Provide the (X, Y) coordinate of the cell's center where the given text is located.  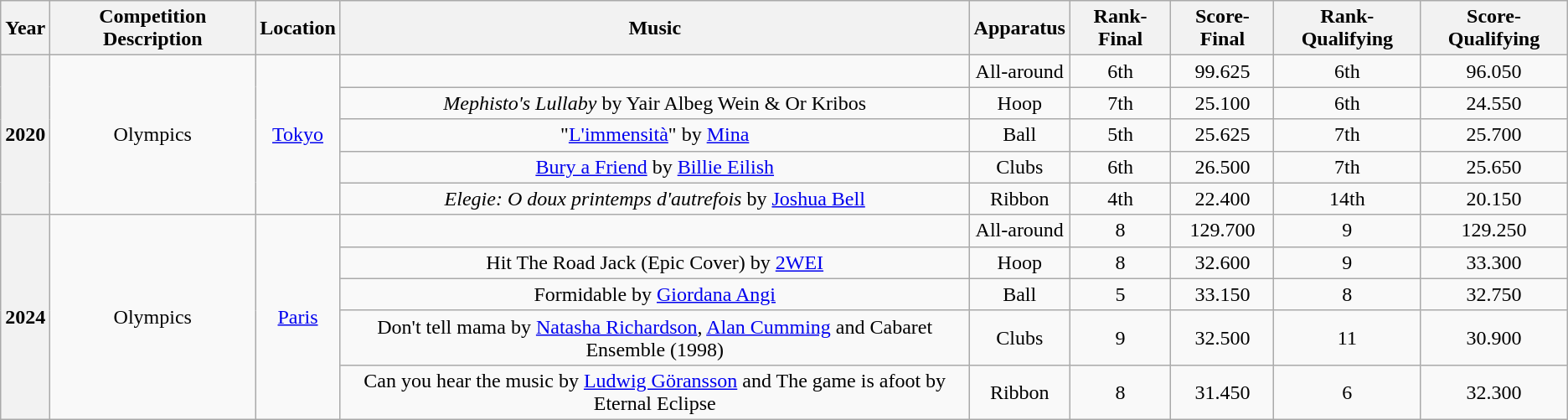
25.700 (1494, 135)
129.250 (1494, 231)
Bury a Friend by Billie Eilish (655, 167)
Score-Qualifying (1494, 29)
25.650 (1494, 167)
Competition Description (152, 29)
Can you hear the music by Ludwig Göransson and The game is afoot by Eternal Eclipse (655, 392)
Year (25, 29)
30.900 (1494, 337)
Location (298, 29)
5th (1120, 135)
26.500 (1223, 167)
2020 (25, 135)
Tokyo (298, 135)
Hit The Road Jack (Epic Cover) by 2WEI (655, 262)
20.150 (1494, 199)
14th (1347, 199)
129.700 (1223, 231)
Score-Final (1223, 29)
33.150 (1223, 294)
Paris (298, 317)
Mephisto's Lullaby by Yair Albeg Wein & Or Kribos (655, 103)
4th (1120, 199)
2024 (25, 317)
11 (1347, 337)
99.625 (1223, 71)
Rank-Qualifying (1347, 29)
32.600 (1223, 262)
Music (655, 29)
24.550 (1494, 103)
Elegie: O doux printemps d'autrefois by Joshua Bell (655, 199)
5 (1120, 294)
32.750 (1494, 294)
25.100 (1223, 103)
32.300 (1494, 392)
96.050 (1494, 71)
Rank-Final (1120, 29)
33.300 (1494, 262)
22.400 (1223, 199)
Apparatus (1019, 29)
32.500 (1223, 337)
31.450 (1223, 392)
"L'immensità" by Mina (655, 135)
Formidable by Giordana Angi (655, 294)
6 (1347, 392)
25.625 (1223, 135)
Don't tell mama by Natasha Richardson, Alan Cumming and Cabaret Ensemble (1998) (655, 337)
